Determine the (x, y) coordinate at the center of the cell enclosing the given text.  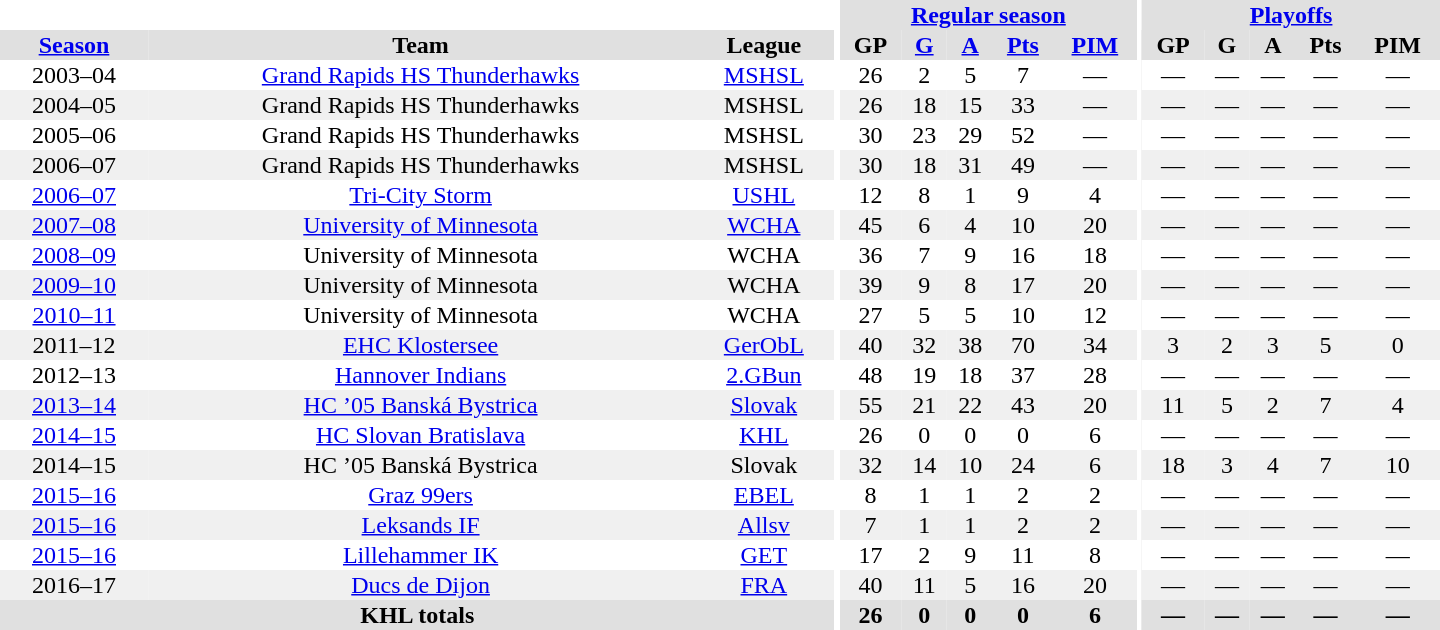
19 (924, 375)
70 (1023, 345)
GerObL (764, 345)
Allsv (764, 525)
31 (970, 165)
2011–12 (74, 345)
2.GBun (764, 375)
48 (871, 375)
League (764, 45)
38 (970, 345)
2009–10 (74, 285)
Regular season (989, 15)
15 (970, 105)
29 (970, 135)
Team (420, 45)
45 (871, 225)
Tri-City Storm (420, 195)
2013–14 (74, 405)
Leksands IF (420, 525)
2012–13 (74, 375)
Season (74, 45)
21 (924, 405)
KHL (764, 435)
28 (1095, 375)
52 (1023, 135)
34 (1095, 345)
2007–08 (74, 225)
KHL totals (417, 615)
2004–05 (74, 105)
55 (871, 405)
Ducs de Dijon (420, 585)
14 (924, 465)
23 (924, 135)
43 (1023, 405)
Hannover Indians (420, 375)
GET (764, 555)
2005–06 (74, 135)
Playoffs (1291, 15)
2008–09 (74, 255)
2016–17 (74, 585)
HC Slovan Bratislava (420, 435)
36 (871, 255)
24 (1023, 465)
39 (871, 285)
33 (1023, 105)
22 (970, 405)
EHC Klostersee (420, 345)
2003–04 (74, 75)
49 (1023, 165)
FRA (764, 585)
Graz 99ers (420, 495)
Lillehammer IK (420, 555)
2010–11 (74, 315)
EBEL (764, 495)
37 (1023, 375)
27 (871, 315)
USHL (764, 195)
